Return [x, y] of the center of cell containing provided text 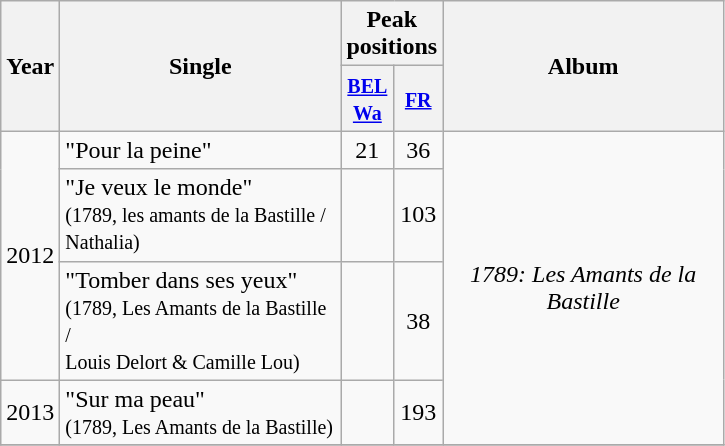
1789: Les Amants de la Bastille [584, 288]
Single [200, 66]
Album [584, 66]
"Tomber dans ses yeux"(1789, Les Amants de la Bastille / Louis Delort & Camille Lou) [200, 320]
36 [418, 150]
2013 [30, 412]
FR [418, 98]
"Sur ma peau"(1789, Les Amants de la Bastille) [200, 412]
Peak positions [392, 34]
38 [418, 320]
2012 [30, 256]
"Pour la peine" [200, 150]
Year [30, 66]
BEL Wa [368, 98]
103 [418, 215]
193 [418, 412]
"Je veux le monde"(1789, les amants de la Bastille / Nathalia) [200, 215]
21 [368, 150]
